Search for the cell housing the specified text and yield its [x, y] center coordinate. 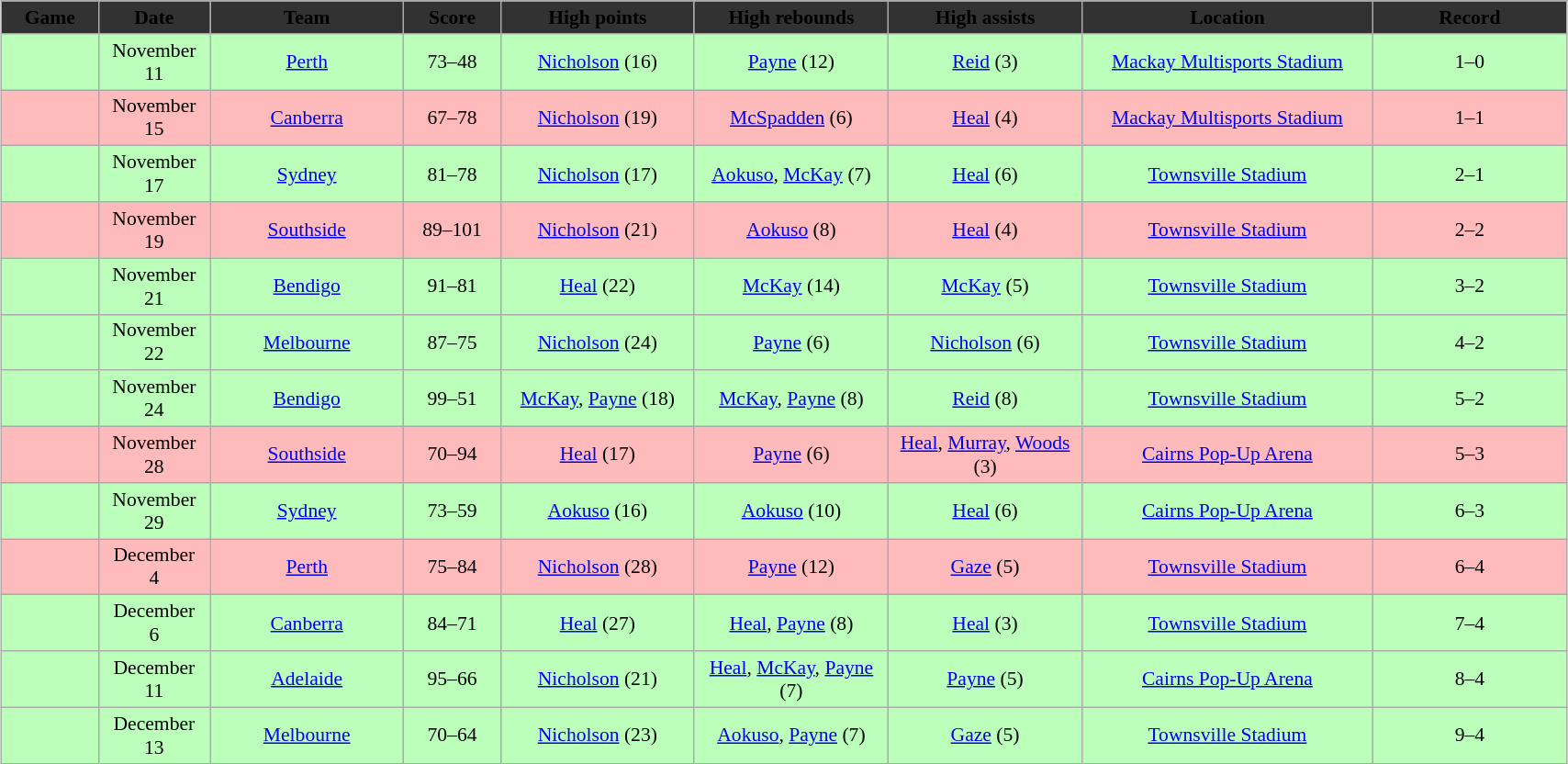
Nicholson (17) [597, 174]
November 21 [154, 286]
81–78 [453, 174]
Record [1469, 17]
November 15 [154, 118]
Nicholson (16) [597, 62]
Aokuso (8) [791, 230]
Nicholson (24) [597, 342]
December 4 [154, 567]
67–78 [453, 118]
Reid (3) [984, 62]
November 11 [154, 62]
McKay, Payne (18) [597, 399]
Heal (17) [597, 455]
2–2 [1469, 230]
Aokuso (16) [597, 511]
McKay (14) [791, 286]
Heal (27) [597, 623]
8–4 [1469, 680]
5–2 [1469, 399]
6–3 [1469, 511]
Nicholson (23) [597, 735]
Date [154, 17]
Reid (8) [984, 399]
Score [453, 17]
McKay, Payne (8) [791, 399]
4–2 [1469, 342]
95–66 [453, 680]
Heal (3) [984, 623]
5–3 [1469, 455]
High assists [984, 17]
November 17 [154, 174]
High rebounds [791, 17]
Nicholson (19) [597, 118]
Team [307, 17]
Adelaide [307, 680]
Heal, McKay, Payne (7) [791, 680]
Game [50, 17]
70–94 [453, 455]
Nicholson (28) [597, 567]
73–48 [453, 62]
1–1 [1469, 118]
McSpadden (6) [791, 118]
Heal (22) [597, 286]
Nicholson (6) [984, 342]
High points [597, 17]
3–2 [1469, 286]
Heal, Payne (8) [791, 623]
Heal, Murray, Woods (3) [984, 455]
Aokuso (10) [791, 511]
75–84 [453, 567]
1–0 [1469, 62]
December 6 [154, 623]
9–4 [1469, 735]
November 28 [154, 455]
84–71 [453, 623]
Aokuso, Payne (7) [791, 735]
87–75 [453, 342]
Aokuso, McKay (7) [791, 174]
99–51 [453, 399]
91–81 [453, 286]
December 13 [154, 735]
December 11 [154, 680]
November 24 [154, 399]
McKay (5) [984, 286]
Payne (5) [984, 680]
Location [1228, 17]
2–1 [1469, 174]
November 19 [154, 230]
November 29 [154, 511]
November 22 [154, 342]
7–4 [1469, 623]
6–4 [1469, 567]
70–64 [453, 735]
73–59 [453, 511]
89–101 [453, 230]
